From the cell containing the given text, extract its center point as (X, Y) coordinate. 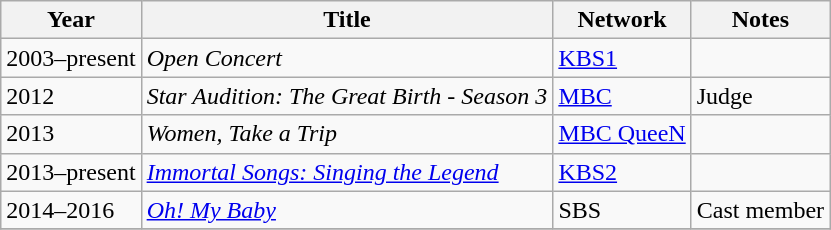
KBS1 (622, 58)
Cast member (760, 210)
MBC QueeN (622, 134)
Year (71, 20)
2013–present (71, 172)
KBS2 (622, 172)
Women, Take a Trip (347, 134)
SBS (622, 210)
2012 (71, 96)
Title (347, 20)
Notes (760, 20)
2013 (71, 134)
Immortal Songs: Singing the Legend (347, 172)
Star Audition: The Great Birth - Season 3 (347, 96)
Oh! My Baby (347, 210)
MBC (622, 96)
Open Concert (347, 58)
Judge (760, 96)
Network (622, 20)
2003–present (71, 58)
2014–2016 (71, 210)
